Return (x, y) of the center of cell containing provided text 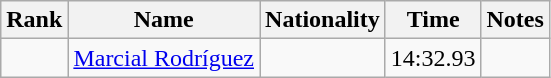
14:32.93 (433, 58)
Notes (515, 20)
Time (433, 20)
Marcial Rodríguez (164, 58)
Rank (34, 20)
Name (164, 20)
Nationality (323, 20)
